Output the [x, y] coordinate of the center of the cell containing the given text.  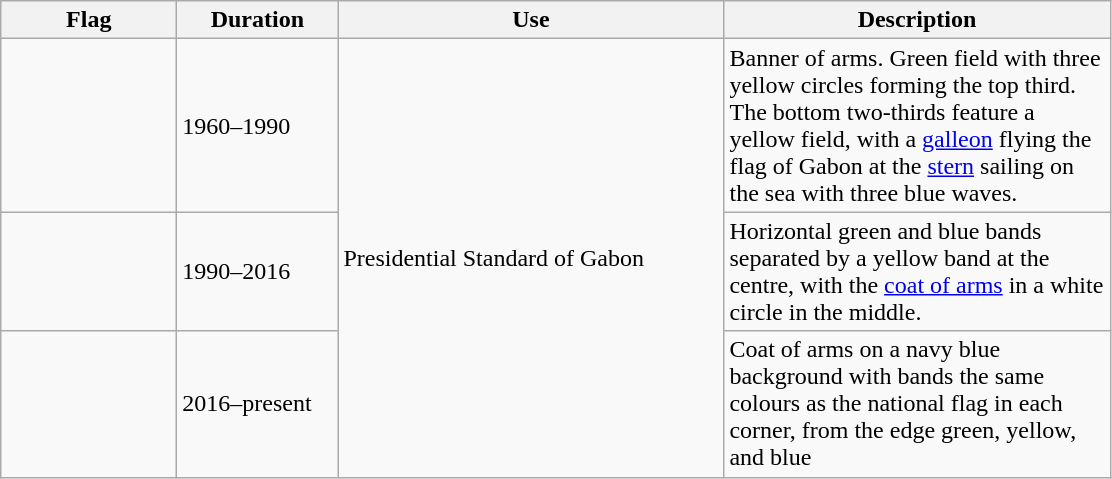
2016–present [258, 404]
1990–2016 [258, 272]
Duration [258, 20]
Presidential Standard of Gabon [531, 258]
Horizontal green and blue bands separated by a yellow band at the centre, with the coat of arms in a white circle in the middle. [917, 272]
Coat of arms on a navy blue background with bands the same colours as the national flag in each corner, from the edge green, yellow, and blue [917, 404]
Use [531, 20]
Flag [89, 20]
Description [917, 20]
1960–1990 [258, 126]
